Provide the (X, Y) coordinate of the cell's center where the given text is located.  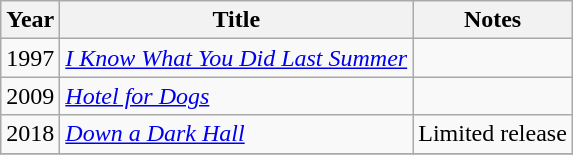
2009 (30, 96)
Down a Dark Hall (236, 134)
I Know What You Did Last Summer (236, 58)
Year (30, 20)
Title (236, 20)
Hotel for Dogs (236, 96)
1997 (30, 58)
Notes (493, 20)
2018 (30, 134)
Limited release (493, 134)
